Extract the [X, Y] coordinate from the center of the cell holding the provided text.  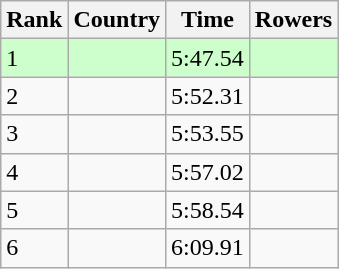
4 [34, 172]
2 [34, 96]
1 [34, 58]
5:58.54 [208, 210]
5:53.55 [208, 134]
Rank [34, 20]
5 [34, 210]
6:09.91 [208, 248]
5:52.31 [208, 96]
5:57.02 [208, 172]
3 [34, 134]
Time [208, 20]
Country [117, 20]
6 [34, 248]
Rowers [293, 20]
5:47.54 [208, 58]
